For the text-containing cell, return its midpoint in [X, Y] coordinate format. 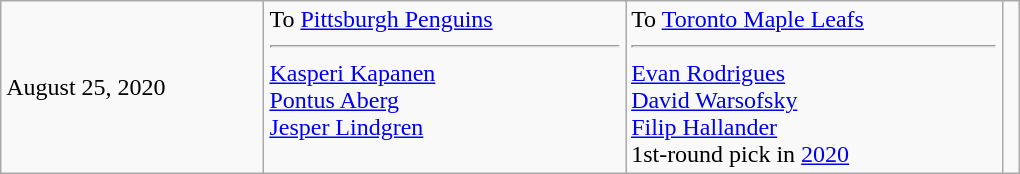
To Pittsburgh PenguinsKasperi KapanenPontus AbergJesper Lindgren [445, 88]
August 25, 2020 [132, 88]
To Toronto Maple LeafsEvan RodriguesDavid WarsofskyFilip Hallander1st-round pick in 2020 [814, 88]
